Provide the (x, y) coordinate of the cell's center where the given text is located.  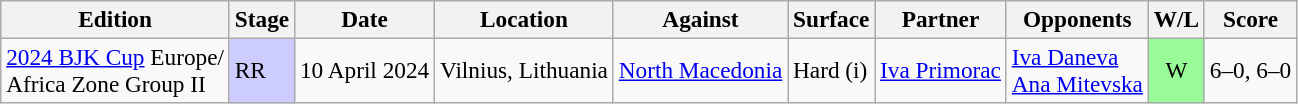
Against (700, 19)
Iva Primorac (941, 70)
Surface (832, 19)
Iva DanevaAna Mitevska (1077, 70)
Hard (i) (832, 70)
Stage (262, 19)
Edition (116, 19)
6–0, 6–0 (1250, 70)
Opponents (1077, 19)
Partner (941, 19)
W/L (1176, 19)
Score (1250, 19)
Vilnius, Lithuania (524, 70)
RR (262, 70)
2024 BJK Cup Europe/ Africa Zone Group II (116, 70)
Date (364, 19)
North Macedonia (700, 70)
Location (524, 19)
W (1176, 70)
10 April 2024 (364, 70)
